For the text-containing cell, return its midpoint in [X, Y] coordinate format. 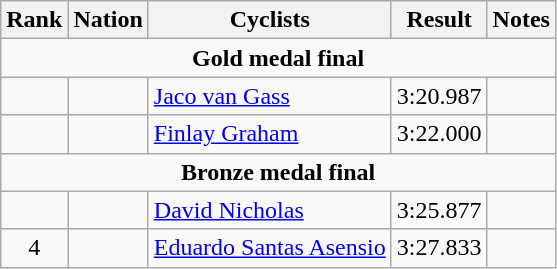
Result [439, 20]
Bronze medal final [278, 172]
Eduardo Santas Asensio [270, 248]
3:27.833 [439, 248]
Gold medal final [278, 58]
3:25.877 [439, 210]
4 [34, 248]
Jaco van Gass [270, 96]
Finlay Graham [270, 134]
Cyclists [270, 20]
Rank [34, 20]
Nation [108, 20]
Notes [521, 20]
3:20.987 [439, 96]
David Nicholas [270, 210]
3:22.000 [439, 134]
